Identify which cell holds the provided text, then report its (X, Y) central coordinate. 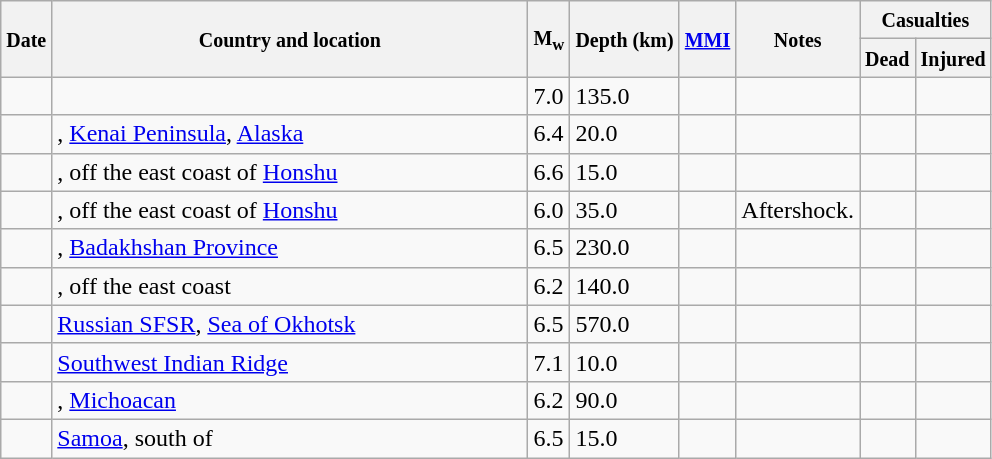
7.1 (549, 362)
, Badakhshan Province (290, 248)
Injured (953, 58)
230.0 (624, 248)
Notes (798, 39)
, Kenai Peninsula, Alaska (290, 134)
7.0 (549, 96)
10.0 (624, 362)
6.0 (549, 210)
6.6 (549, 172)
90.0 (624, 400)
Dead (888, 58)
MMI (708, 39)
Depth (km) (624, 39)
140.0 (624, 286)
, Michoacan (290, 400)
, off the east coast (290, 286)
135.0 (624, 96)
6.4 (549, 134)
35.0 (624, 210)
20.0 (624, 134)
Mw (549, 39)
Casualties (926, 20)
Date (26, 39)
Aftershock. (798, 210)
Country and location (290, 39)
Russian SFSR, Sea of Okhotsk (290, 324)
570.0 (624, 324)
Samoa, south of (290, 438)
Southwest Indian Ridge (290, 362)
